Capture the cell that displays the provided text and extract its (X, Y) central coordinate. 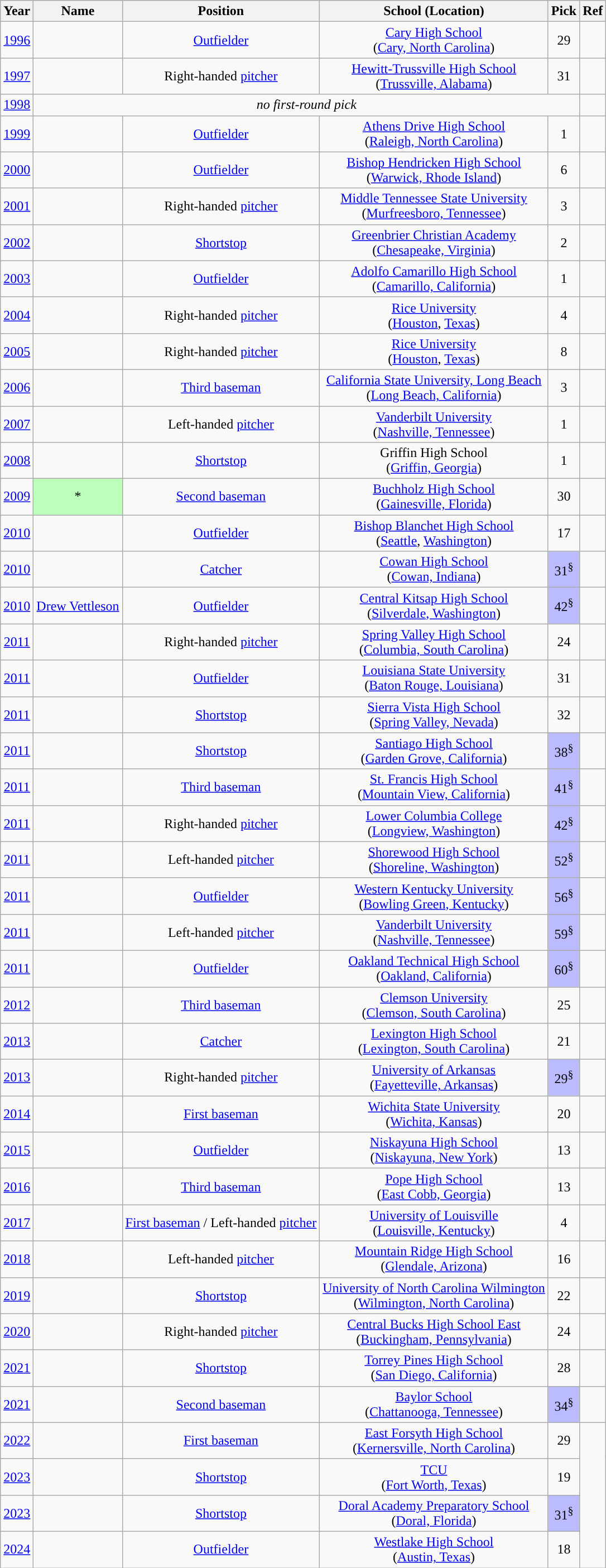
Greenbrier Christian Academy(Chesapeake, Virginia) (434, 242)
Oakland Technical High School(Oakland, California) (434, 969)
2014 (17, 1114)
Position (221, 11)
1997 (17, 76)
Buchholz High School(Gainesville, Florida) (434, 497)
Pick (564, 11)
2017 (17, 1223)
Louisiana State University(Baton Rouge, Louisiana) (434, 679)
60§ (564, 969)
19 (564, 1476)
* (78, 497)
TCU(Fort Worth, Texas) (434, 1476)
First baseman / Left-handed pitcher (221, 1223)
Bishop Blanchet High School(Seattle, Washington) (434, 533)
2015 (17, 1151)
28 (564, 1368)
2005 (17, 352)
Clemson University(Clemson, South Carolina) (434, 1004)
California State University, Long Beach(Long Beach, California) (434, 387)
38§ (564, 751)
2019 (17, 1296)
2008 (17, 461)
Cary High School(Cary, North Carolina) (434, 40)
Spring Valley High School(Columbia, South Carolina) (434, 642)
41§ (564, 787)
2020 (17, 1331)
Name (78, 11)
Santiago High School(Garden Grove, California) (434, 751)
Shorewood High School(Shoreline, Washington) (434, 859)
Lexington High School(Lexington, South Carolina) (434, 1041)
University of Arkansas(Fayetteville, Arkansas) (434, 1078)
1998 (17, 105)
Torrey Pines High School(San Diego, California) (434, 1368)
1999 (17, 134)
Year (17, 11)
no first-round pick (307, 105)
St. Francis High School(Mountain View, California) (434, 787)
34§ (564, 1404)
2009 (17, 497)
Adolfo Camarillo High School(Camarillo, California) (434, 279)
Griffin High School(Griffin, Georgia) (434, 461)
2018 (17, 1259)
University of North Carolina Wilmington(Wilmington, North Carolina) (434, 1296)
25 (564, 1004)
2006 (17, 387)
Athens Drive High School(Raleigh, North Carolina) (434, 134)
Wichita State University(Wichita, Kansas) (434, 1114)
18 (564, 1549)
16 (564, 1259)
Pope High School(East Cobb, Georgia) (434, 1186)
56§ (564, 896)
2024 (17, 1549)
2001 (17, 206)
Doral Academy Preparatory School(Doral, Florida) (434, 1513)
32 (564, 714)
8 (564, 352)
52§ (564, 859)
17 (564, 533)
21 (564, 1041)
30 (564, 497)
Central Bucks High School East(Buckingham, Pennsylvania) (434, 1331)
2012 (17, 1004)
Central Kitsap High School(Silverdale, Washington) (434, 606)
Lower Columbia College(Longview, Washington) (434, 824)
29§ (564, 1078)
2022 (17, 1441)
Niskayuna High School(Niskayuna, New York) (434, 1151)
School (Location) (434, 11)
2007 (17, 424)
2004 (17, 315)
Sierra Vista High School(Spring Valley, Nevada) (434, 714)
2016 (17, 1186)
6 (564, 170)
University of Louisville(Louisville, Kentucky) (434, 1223)
Bishop Hendricken High School(Warwick, Rhode Island) (434, 170)
Drew Vettleson (78, 606)
East Forsyth High School(Kernersville, North Carolina) (434, 1441)
20 (564, 1114)
2000 (17, 170)
Cowan High School(Cowan, Indiana) (434, 569)
2002 (17, 242)
22 (564, 1296)
2 (564, 242)
2003 (17, 279)
Western Kentucky University(Bowling Green, Kentucky) (434, 896)
Ref (593, 11)
59§ (564, 932)
1996 (17, 40)
Baylor School(Chattanooga, Tennessee) (434, 1404)
Mountain Ridge High School(Glendale, Arizona) (434, 1259)
Westlake High School(Austin, Texas) (434, 1549)
Hewitt-Trussville High School(Trussville, Alabama) (434, 76)
Middle Tennessee State University(Murfreesboro, Tennessee) (434, 206)
